For the text-containing cell, return its midpoint in [x, y] coordinate format. 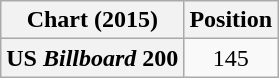
Position [231, 20]
145 [231, 58]
Chart (2015) [92, 20]
US Billboard 200 [92, 58]
